Search for the cell housing the specified text and yield its (x, y) center coordinate. 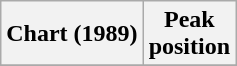
Peakposition (189, 34)
Chart (1989) (72, 34)
